Identify which cell holds the provided text, then report its [X, Y] central coordinate. 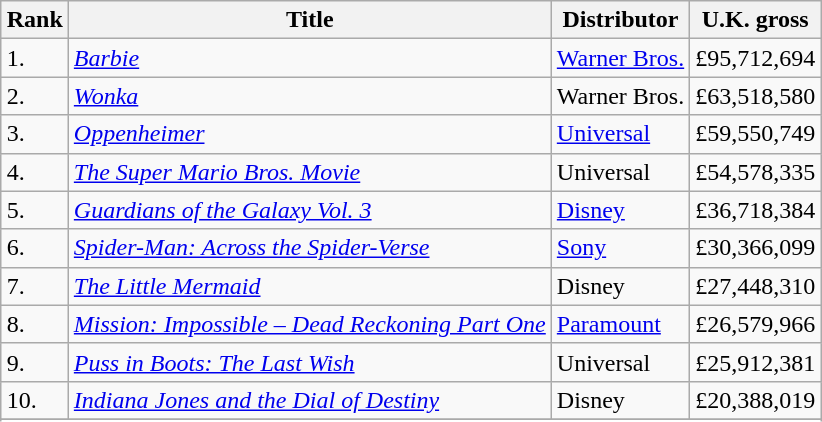
Guardians of the Galaxy Vol. 3 [310, 210]
U.K. gross [756, 20]
£30,366,099 [756, 248]
5. [34, 210]
The Little Mermaid [310, 286]
Indiana Jones and the Dial of Destiny [310, 400]
Distributor [620, 20]
£25,912,381 [756, 362]
Spider-Man: Across the Spider-Verse [310, 248]
Title [310, 20]
£63,518,580 [756, 96]
2. [34, 96]
4. [34, 172]
9. [34, 362]
£36,718,384 [756, 210]
Mission: Impossible – Dead Reckoning Part One [310, 324]
£54,578,335 [756, 172]
£27,448,310 [756, 286]
10. [34, 400]
£95,712,694 [756, 58]
8. [34, 324]
Rank [34, 20]
Wonka [310, 96]
Puss in Boots: The Last Wish [310, 362]
The Super Mario Bros. Movie [310, 172]
1. [34, 58]
7. [34, 286]
£20,388,019 [756, 400]
£26,579,966 [756, 324]
Sony [620, 248]
Paramount [620, 324]
Oppenheimer [310, 134]
Barbie [310, 58]
6. [34, 248]
3. [34, 134]
£59,550,749 [756, 134]
